Determine the (x, y) coordinate at the center of the cell enclosing the given text.  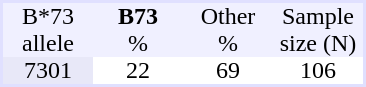
allele (48, 44)
Sample (318, 16)
B73 (138, 16)
7301 (48, 70)
69 (228, 70)
B*73 (48, 16)
106 (318, 70)
22 (138, 70)
size (N) (318, 44)
Other (228, 16)
